Determine the (x, y) coordinate at the center of the cell enclosing the given text.  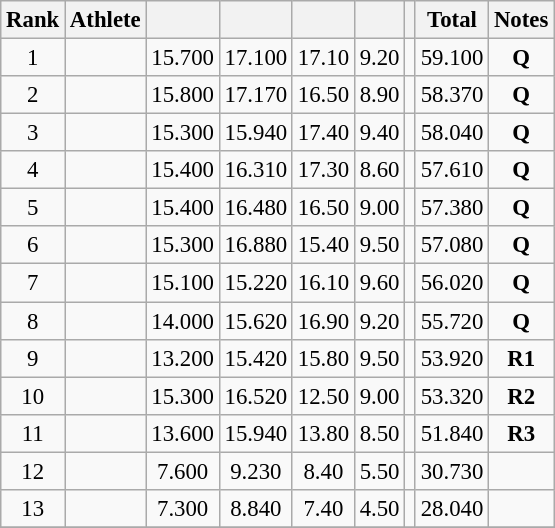
5 (33, 208)
8.90 (379, 95)
16.480 (256, 208)
15.620 (256, 321)
15.40 (323, 245)
17.100 (256, 58)
7.300 (182, 509)
13 (33, 509)
12.50 (323, 396)
8.40 (323, 471)
7.40 (323, 509)
51.840 (452, 433)
15.420 (256, 358)
59.100 (452, 58)
R3 (522, 433)
1 (33, 58)
15.800 (182, 95)
9.40 (379, 133)
30.730 (452, 471)
8.840 (256, 509)
8.60 (379, 170)
17.40 (323, 133)
6 (33, 245)
8 (33, 321)
16.880 (256, 245)
9 (33, 358)
56.020 (452, 283)
10 (33, 396)
15.220 (256, 283)
Athlete (106, 20)
5.50 (379, 471)
17.170 (256, 95)
57.610 (452, 170)
17.30 (323, 170)
3 (33, 133)
Total (452, 20)
Rank (33, 20)
15.700 (182, 58)
11 (33, 433)
17.10 (323, 58)
16.520 (256, 396)
4.50 (379, 509)
53.920 (452, 358)
9.230 (256, 471)
16.310 (256, 170)
4 (33, 170)
2 (33, 95)
58.040 (452, 133)
15.100 (182, 283)
7 (33, 283)
13.600 (182, 433)
15.80 (323, 358)
58.370 (452, 95)
53.320 (452, 396)
R2 (522, 396)
14.000 (182, 321)
8.50 (379, 433)
57.380 (452, 208)
R1 (522, 358)
57.080 (452, 245)
13.200 (182, 358)
28.040 (452, 509)
13.80 (323, 433)
12 (33, 471)
55.720 (452, 321)
16.10 (323, 283)
Notes (522, 20)
7.600 (182, 471)
16.90 (323, 321)
9.60 (379, 283)
